Scan for the cell matching the given text and deliver its [X, Y] coordinate at center. 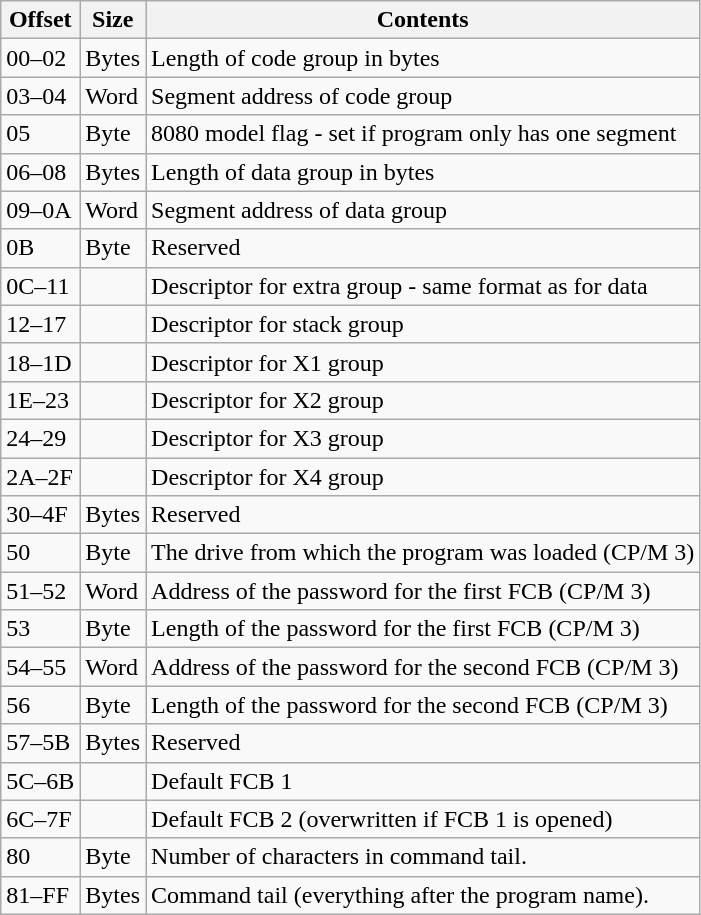
Descriptor for extra group - same format as for data [423, 286]
Offset [40, 20]
00–02 [40, 58]
2A–2F [40, 477]
5C–6B [40, 781]
09–0A [40, 210]
54–55 [40, 667]
6C–7F [40, 819]
81–FF [40, 895]
Size [113, 20]
Address of the password for the first FCB (CP/M 3) [423, 591]
50 [40, 553]
Contents [423, 20]
The drive from which the program was loaded (CP/M 3) [423, 553]
Segment address of data group [423, 210]
8080 model flag - set if program only has one segment [423, 134]
Descriptor for X4 group [423, 477]
18–1D [40, 362]
Segment address of code group [423, 96]
Length of the password for the first FCB (CP/M 3) [423, 629]
0C–11 [40, 286]
Default FCB 1 [423, 781]
Descriptor for stack group [423, 324]
Length of code group in bytes [423, 58]
30–4F [40, 515]
57–5B [40, 743]
05 [40, 134]
Default FCB 2 (overwritten if FCB 1 is opened) [423, 819]
Length of data group in bytes [423, 172]
Command tail (everything after the program name). [423, 895]
0B [40, 248]
80 [40, 857]
06–08 [40, 172]
Number of characters in command tail. [423, 857]
1E–23 [40, 400]
Address of the password for the second FCB (CP/M 3) [423, 667]
12–17 [40, 324]
53 [40, 629]
Descriptor for X3 group [423, 438]
03–04 [40, 96]
Descriptor for X1 group [423, 362]
56 [40, 705]
Descriptor for X2 group [423, 400]
Length of the password for the second FCB (CP/M 3) [423, 705]
24–29 [40, 438]
51–52 [40, 591]
